Scan for the cell matching the given text and deliver its (x, y) coordinate at center. 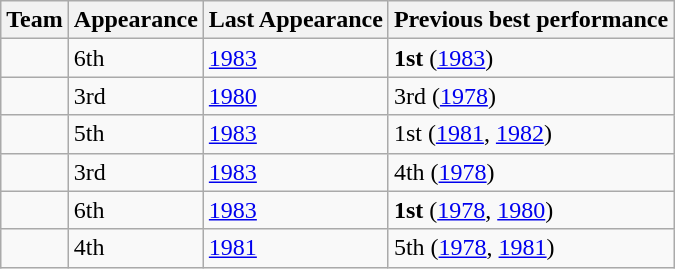
1981 (296, 248)
4th (1978) (530, 172)
Previous best performance (530, 20)
5th (136, 134)
1st (1981, 1982) (530, 134)
1st (1983) (530, 58)
Appearance (136, 20)
Team (35, 20)
5th (1978, 1981) (530, 248)
1st (1978, 1980) (530, 210)
4th (136, 248)
3rd (1978) (530, 96)
Last Appearance (296, 20)
1980 (296, 96)
